Output the [X, Y] coordinate of the center of the cell containing the given text.  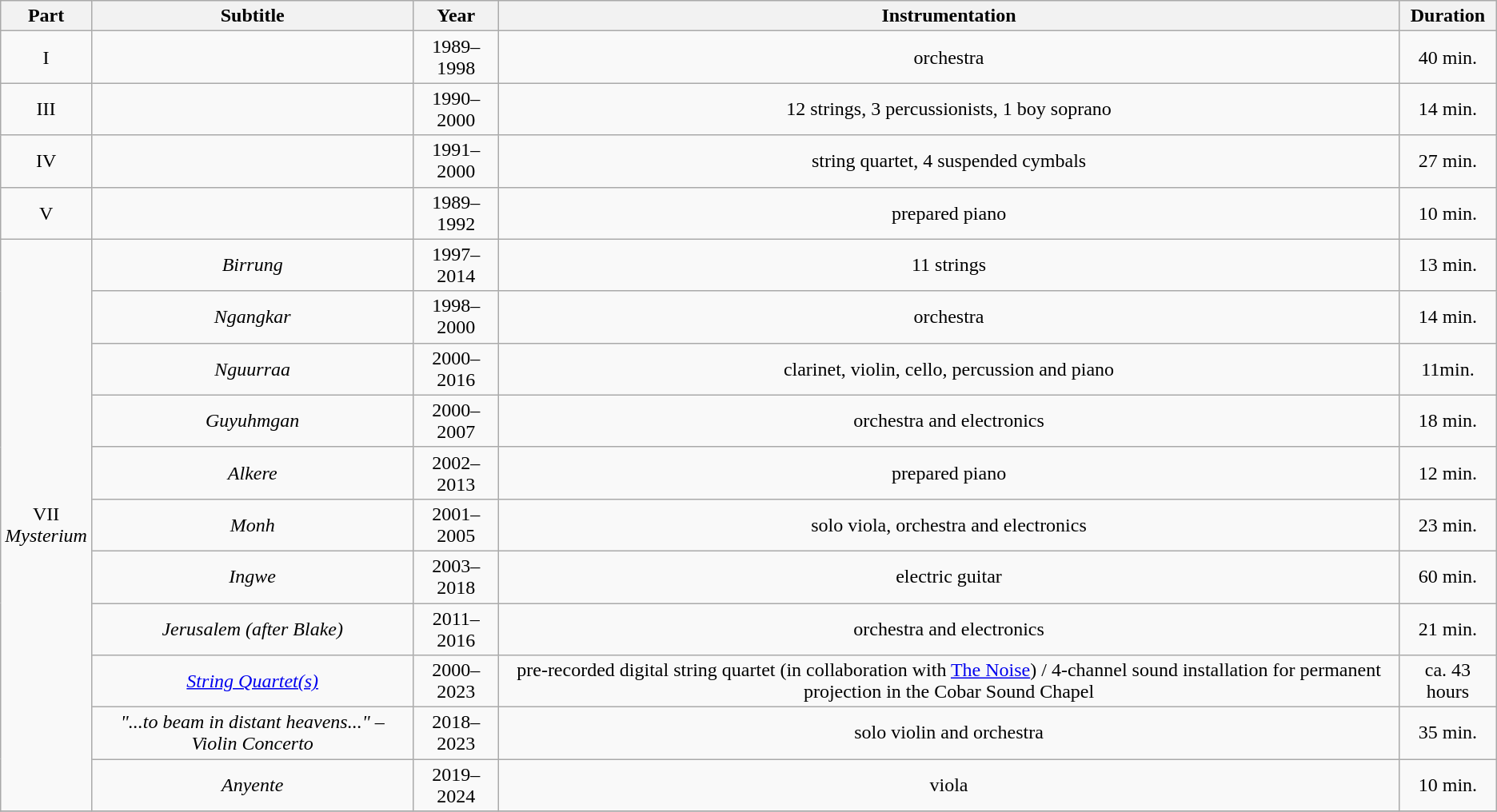
ca. 43 hours [1448, 681]
1989–1992 [456, 213]
60 min. [1448, 577]
Subtitle [252, 16]
35 min. [1448, 734]
Instrumentation [948, 16]
2000–2016 [456, 369]
clarinet, violin, cello, percussion and piano [948, 369]
11min. [1448, 369]
12 strings, 3 percussionists, 1 boy soprano [948, 109]
VIIMysterium [46, 525]
2018–2023 [456, 734]
electric guitar [948, 577]
2003–2018 [456, 577]
27 min. [1448, 161]
2000–2023 [456, 681]
23 min. [1448, 524]
2011–2016 [456, 628]
Year [456, 16]
IV [46, 161]
1989–1998 [456, 58]
Ingwe [252, 577]
1997–2014 [456, 265]
40 min. [1448, 58]
Birrung [252, 265]
string quartet, 4 suspended cymbals [948, 161]
2001–2005 [456, 524]
2019–2024 [456, 785]
2000–2007 [456, 420]
viola [948, 785]
III [46, 109]
String Quartet(s) [252, 681]
V [46, 213]
Anyente [252, 785]
Duration [1448, 16]
Guyuhmgan [252, 420]
solo violin and orchestra [948, 734]
Part [46, 16]
Monh [252, 524]
solo viola, orchestra and electronics [948, 524]
Ngangkar [252, 316]
Alkere [252, 473]
1991–2000 [456, 161]
2002–2013 [456, 473]
Nguurraa [252, 369]
18 min. [1448, 420]
21 min. [1448, 628]
12 min. [1448, 473]
11 strings [948, 265]
"...to beam in distant heavens..." – Violin Concerto [252, 734]
Jerusalem (after Blake) [252, 628]
I [46, 58]
13 min. [1448, 265]
1990–2000 [456, 109]
1998–2000 [456, 316]
